Return [x, y] of the center of cell containing provided text 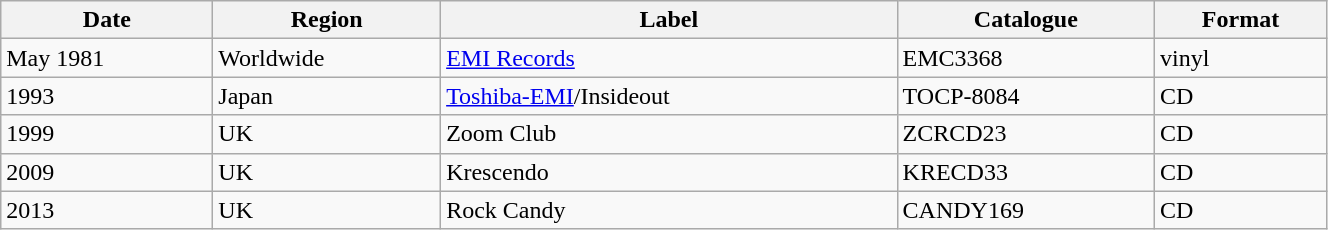
Region [327, 20]
Date [107, 20]
Zoom Club [669, 134]
Toshiba-EMI/Insideout [669, 96]
ZCRCD23 [1026, 134]
1993 [107, 96]
Krescendo [669, 172]
KRECD33 [1026, 172]
EMC3368 [1026, 58]
Rock Candy [669, 210]
Catalogue [1026, 20]
Format [1241, 20]
TOCP-8084 [1026, 96]
2009 [107, 172]
vinyl [1241, 58]
Label [669, 20]
1999 [107, 134]
CANDY169 [1026, 210]
May 1981 [107, 58]
Worldwide [327, 58]
Japan [327, 96]
2013 [107, 210]
EMI Records [669, 58]
